Extract the [X, Y] coordinate from the center of the cell holding the provided text.  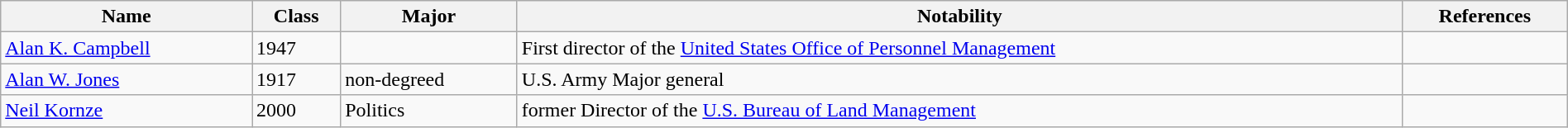
Alan W. Jones [127, 79]
1917 [296, 79]
former Director of the U.S. Bureau of Land Management [959, 111]
U.S. Army Major general [959, 79]
Notability [959, 17]
Neil Kornze [127, 111]
Politics [429, 111]
Alan K. Campbell [127, 48]
Class [296, 17]
First director of the United States Office of Personnel Management [959, 48]
Major [429, 17]
2000 [296, 111]
non-degreed [429, 79]
1947 [296, 48]
Name [127, 17]
References [1484, 17]
